Capture the cell that displays the provided text and extract its (x, y) central coordinate. 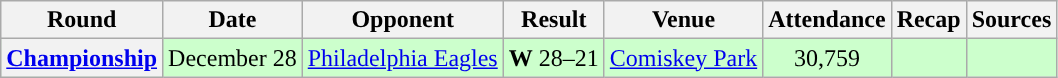
Date (233, 20)
Championship (82, 58)
W 28–21 (554, 58)
Comiskey Park (683, 58)
Opponent (402, 20)
Attendance (827, 20)
30,759 (827, 58)
Result (554, 20)
December 28 (233, 58)
Sources (1012, 20)
Round (82, 20)
Recap (928, 20)
Venue (683, 20)
Philadelphia Eagles (402, 58)
